Return the [X, Y] coordinate for the center point of the cell that contains the specified text.  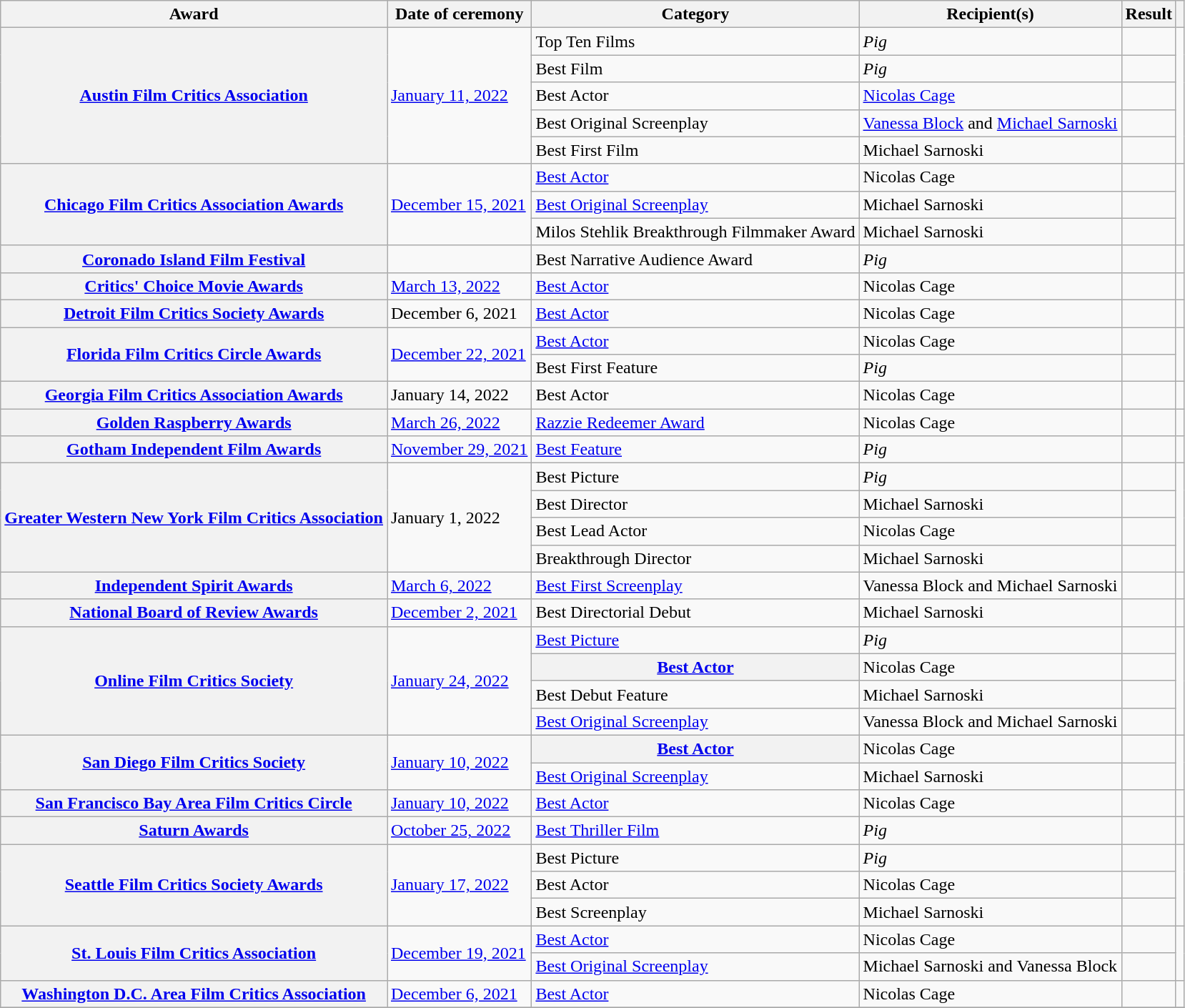
December 19, 2021 [460, 953]
Critics' Choice Movie Awards [194, 286]
Razzie Redeemer Award [695, 423]
Golden Raspberry Awards [194, 423]
Best Thriller Film [695, 831]
Gotham Independent Film Awards [194, 450]
Top Ten Films [695, 41]
October 25, 2022 [460, 831]
Best First Feature [695, 368]
Date of ceremony [460, 14]
Saturn Awards [194, 831]
Best Debut Feature [695, 694]
Recipient(s) [991, 14]
Michael Sarnoski and Vanessa Block [991, 967]
San Diego Film Critics Society [194, 762]
December 15, 2021 [460, 204]
Best First Screenplay [695, 585]
Breakthrough Director [695, 558]
March 26, 2022 [460, 423]
San Francisco Bay Area Film Critics Circle [194, 804]
Award [194, 14]
Result [1149, 14]
March 6, 2022 [460, 585]
Coronado Island Film Festival [194, 259]
January 24, 2022 [460, 681]
Chicago Film Critics Association Awards [194, 204]
Best Film [695, 69]
Best Director [695, 504]
Best Lead Actor [695, 531]
Category [695, 14]
January 14, 2022 [460, 395]
December 2, 2021 [460, 613]
Best First Film [695, 150]
Austin Film Critics Association [194, 96]
Best Screenplay [695, 912]
March 13, 2022 [460, 286]
Best Directorial Debut [695, 613]
Detroit Film Critics Society Awards [194, 313]
Best Narrative Audience Award [695, 259]
Georgia Film Critics Association Awards [194, 395]
January 17, 2022 [460, 885]
Milos Stehlik Breakthrough Filmmaker Award [695, 232]
Independent Spirit Awards [194, 585]
St. Louis Film Critics Association [194, 953]
Online Film Critics Society [194, 681]
National Board of Review Awards [194, 613]
January 11, 2022 [460, 96]
Washington D.C. Area Film Critics Association [194, 994]
November 29, 2021 [460, 450]
Seattle Film Critics Society Awards [194, 885]
Best Feature [695, 450]
Florida Film Critics Circle Awards [194, 355]
January 1, 2022 [460, 518]
December 22, 2021 [460, 355]
Greater Western New York Film Critics Association [194, 518]
